For the text-containing cell, return its midpoint in [x, y] coordinate format. 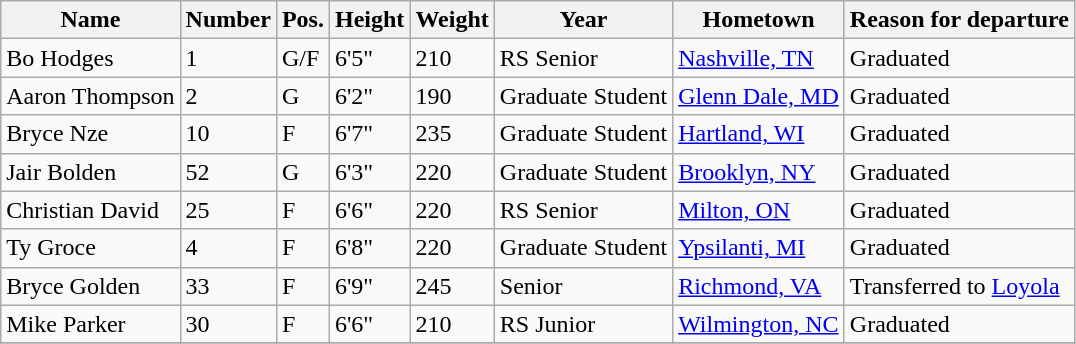
33 [228, 286]
6'9" [369, 286]
Pos. [302, 20]
4 [228, 248]
Richmond, VA [759, 286]
Ty Groce [90, 248]
52 [228, 172]
6'7" [369, 134]
Weight [452, 20]
30 [228, 324]
Year [583, 20]
Bryce Nze [90, 134]
6'8" [369, 248]
Bryce Golden [90, 286]
Number [228, 20]
1 [228, 58]
6'5" [369, 58]
Reason for departure [959, 20]
Senior [583, 286]
190 [452, 96]
6'3" [369, 172]
Nashville, TN [759, 58]
RS Junior [583, 324]
Glenn Dale, MD [759, 96]
Name [90, 20]
Wilmington, NC [759, 324]
Height [369, 20]
Brooklyn, NY [759, 172]
2 [228, 96]
Aaron Thompson [90, 96]
245 [452, 286]
Milton, ON [759, 210]
Ypsilanti, MI [759, 248]
Transferred to Loyola [959, 286]
10 [228, 134]
Hometown [759, 20]
235 [452, 134]
6'2" [369, 96]
G/F [302, 58]
Christian David [90, 210]
Hartland, WI [759, 134]
Jair Bolden [90, 172]
Mike Parker [90, 324]
Bo Hodges [90, 58]
25 [228, 210]
